Detect which cell encompasses the target text, then output its [X, Y] center coordinate. 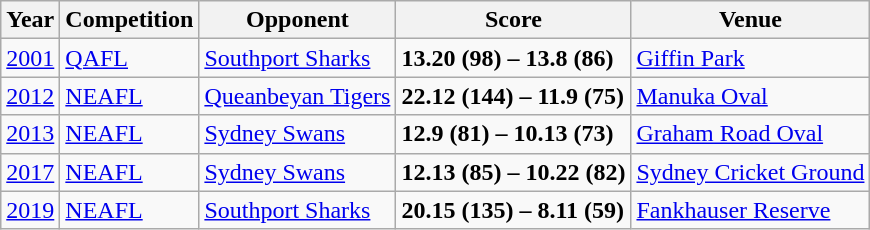
Sydney Cricket Ground [750, 172]
13.20 (98) – 13.8 (86) [514, 58]
Manuka Oval [750, 96]
2001 [30, 58]
QAFL [130, 58]
20.15 (135) – 8.11 (59) [514, 210]
Venue [750, 20]
22.12 (144) – 11.9 (75) [514, 96]
12.13 (85) – 10.22 (82) [514, 172]
12.9 (81) – 10.13 (73) [514, 134]
2013 [30, 134]
Opponent [298, 20]
Giffin Park [750, 58]
2019 [30, 210]
Competition [130, 20]
Graham Road Oval [750, 134]
2017 [30, 172]
2012 [30, 96]
Fankhauser Reserve [750, 210]
Queanbeyan Tigers [298, 96]
Score [514, 20]
Year [30, 20]
